Output the (x, y) coordinate of the center of the cell containing the given text.  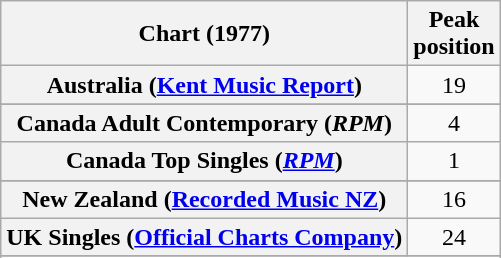
Canada Adult Contemporary (RPM) (204, 123)
Australia (Kent Music Report) (204, 85)
Canada Top Singles (RPM) (204, 161)
24 (454, 237)
4 (454, 123)
1 (454, 161)
Peakposition (454, 34)
19 (454, 85)
UK Singles (Official Charts Company) (204, 237)
Chart (1977) (204, 34)
New Zealand (Recorded Music NZ) (204, 199)
16 (454, 199)
